Capture the cell that displays the provided text and extract its (x, y) central coordinate. 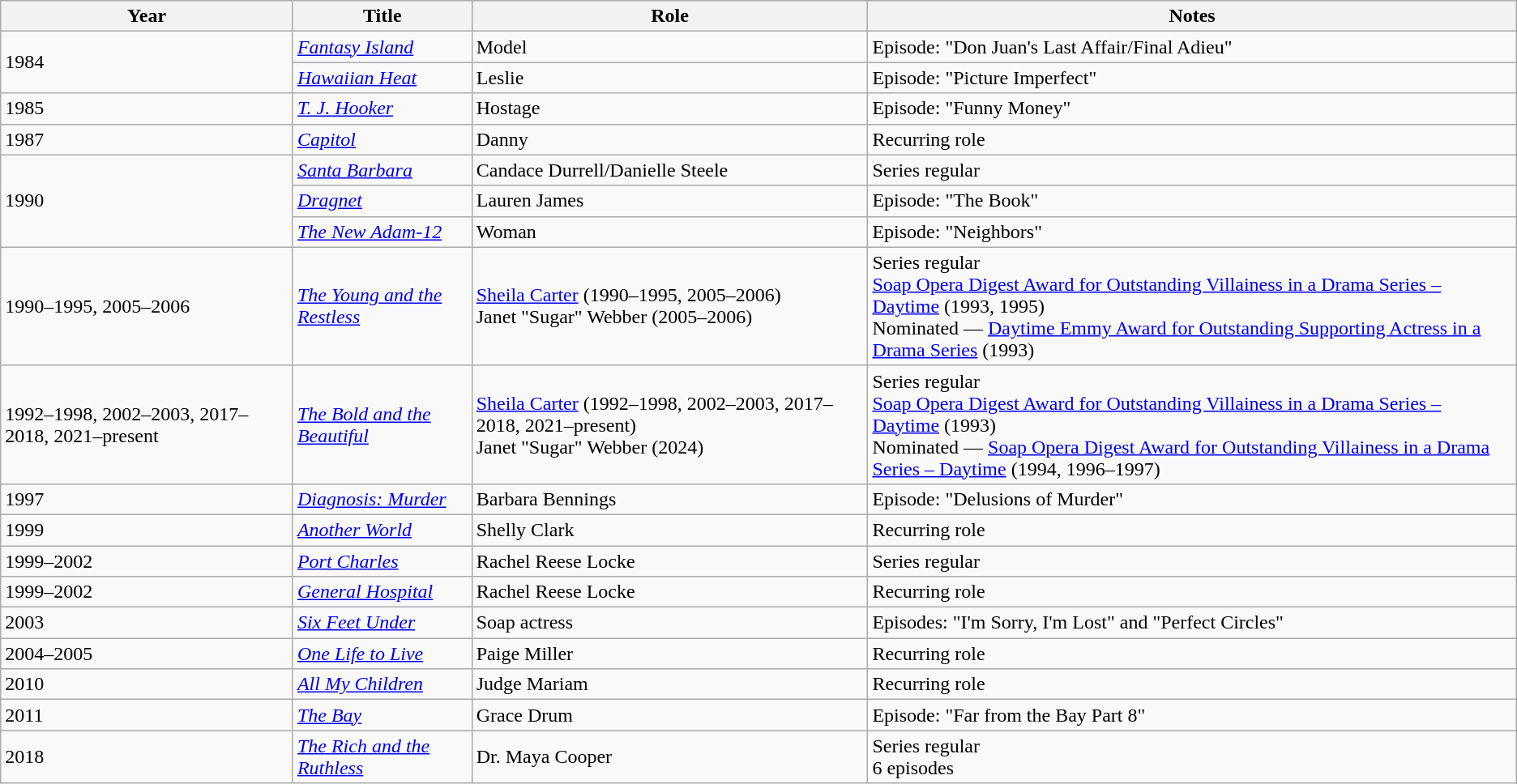
All My Children (382, 684)
Year (147, 16)
1987 (147, 139)
The Rich and the Ruthless (382, 756)
Title (382, 16)
Soap actress (669, 623)
2018 (147, 756)
Episode: "Delusions of Murder" (1192, 499)
Episode: "Neighbors" (1192, 232)
Port Charles (382, 561)
Capitol (382, 139)
Series regular6 episodes (1192, 756)
Sheila Carter (1992–1998, 2002–2003, 2017–2018, 2021–present) Janet "Sugar" Webber (2024) (669, 424)
Paige Miller (669, 654)
Episode: "The Book" (1192, 201)
Role (669, 16)
Danny (669, 139)
Barbara Bennings (669, 499)
Diagnosis: Murder (382, 499)
Notes (1192, 16)
Candace Durrell/Danielle Steele (669, 170)
One Life to Live (382, 654)
Shelly Clark (669, 530)
The New Adam-12 (382, 232)
1984 (147, 62)
Sheila Carter (1990–1995, 2005–2006) Janet "Sugar" Webber (2005–2006) (669, 306)
The Young and the Restless (382, 306)
Episode: "Funny Money" (1192, 109)
Episode: "Don Juan's Last Affair/Final Adieu" (1192, 47)
1990–1995, 2005–2006 (147, 306)
Six Feet Under (382, 623)
General Hospital (382, 592)
2010 (147, 684)
Dragnet (382, 201)
Santa Barbara (382, 170)
Model (669, 47)
The Bay (382, 715)
1997 (147, 499)
Fantasy Island (382, 47)
2004–2005 (147, 654)
Episode: "Picture Imperfect" (1192, 78)
Judge Mariam (669, 684)
2011 (147, 715)
Another World (382, 530)
Episode: "Far from the Bay Part 8" (1192, 715)
Episodes: "I'm Sorry, I'm Lost" and "Perfect Circles" (1192, 623)
T. J. Hooker (382, 109)
Grace Drum (669, 715)
1985 (147, 109)
Hawaiian Heat (382, 78)
1999 (147, 530)
1992–1998, 2002–2003, 2017–2018, 2021–present (147, 424)
The Bold and the Beautiful (382, 424)
Lauren James (669, 201)
Hostage (669, 109)
1990 (147, 201)
Woman (669, 232)
Dr. Maya Cooper (669, 756)
2003 (147, 623)
Leslie (669, 78)
